Capture the cell that displays the provided text and extract its (X, Y) central coordinate. 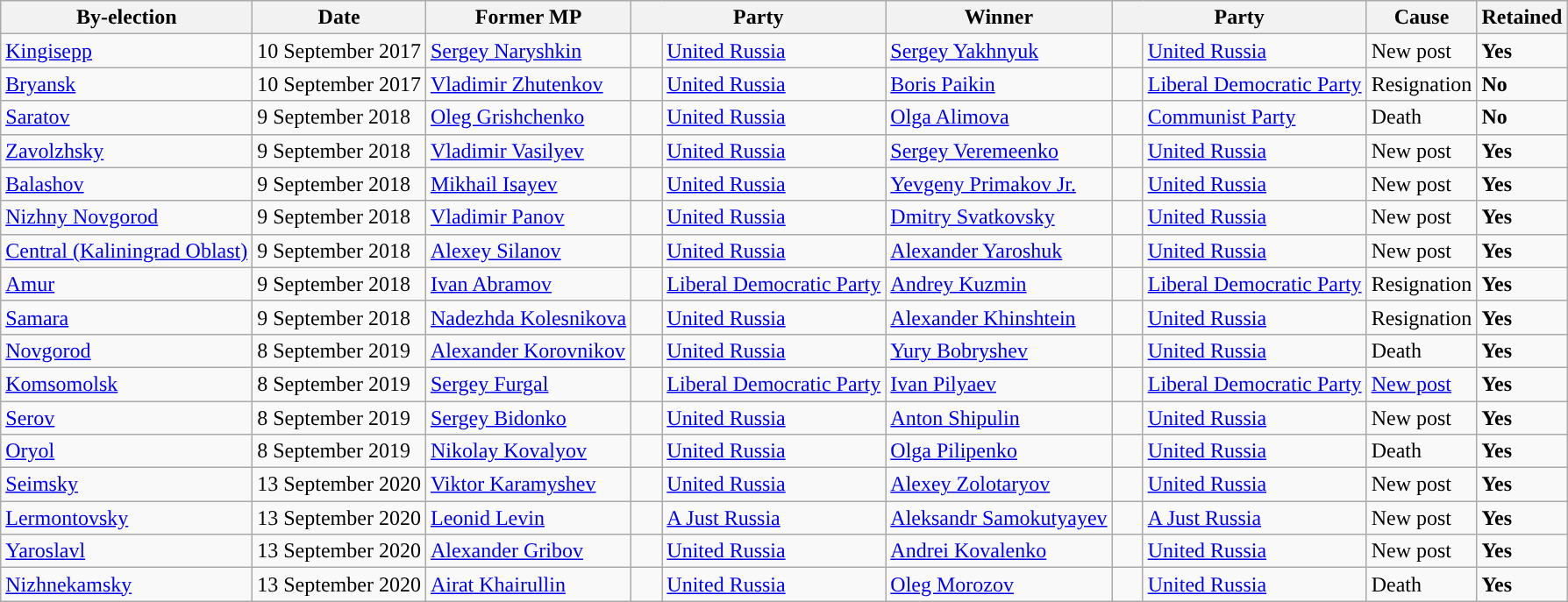
Sergey Yakhnyuk (999, 51)
Alexey Zolotaryov (999, 485)
Retained (1522, 18)
Sergey Veremeenko (999, 151)
Sergey Bidonko (528, 418)
Kingisepp (126, 51)
Sergey Naryshkin (528, 51)
Alexander Korovnikov (528, 351)
Andrei Kovalenko (999, 551)
Yury Bobryshev (999, 351)
Oleg Morozov (999, 584)
Olga Pilipenko (999, 451)
Nikolay Kovalyov (528, 451)
Date (339, 18)
Nadezhda Kolesnikova (528, 317)
Serov (126, 418)
Vladimir Vasilyev (528, 151)
Olga Alimova (999, 117)
Amur (126, 284)
Leonid Levin (528, 518)
Oleg Grishchenko (528, 117)
Lermontovsky (126, 518)
Yevgeny Primakov Jr. (999, 184)
Central (Kaliningrad Oblast) (126, 251)
Sergey Furgal (528, 384)
Nizhny Novgorod (126, 217)
Andrey Kuzmin (999, 284)
Oryol (126, 451)
Komsomolsk (126, 384)
Seimsky (126, 485)
Alexander Khinshtein (999, 317)
Novgorod (126, 351)
Anton Shipulin (999, 418)
Saratov (126, 117)
Vladimir Panov (528, 217)
Bryansk (126, 84)
Alexander Gribov (528, 551)
Nizhnekamsky (126, 584)
Vladimir Zhutenkov (528, 84)
Former MP (528, 18)
Viktor Karamyshev (528, 485)
Ivan Abramov (528, 284)
Winner (999, 18)
Zavolzhsky (126, 151)
Yaroslavl (126, 551)
Balashov (126, 184)
Communist Party (1254, 117)
Dmitry Svatkovsky (999, 217)
Ivan Pilyaev (999, 384)
Samara (126, 317)
Alexander Yaroshuk (999, 251)
Boris Paikin (999, 84)
Airat Khairullin (528, 584)
Mikhail Isayev (528, 184)
Alexey Silanov (528, 251)
Aleksandr Samokutyayev (999, 518)
Cause (1422, 18)
By-election (126, 18)
